Scan for the cell matching the given text and deliver its [x, y] coordinate at center. 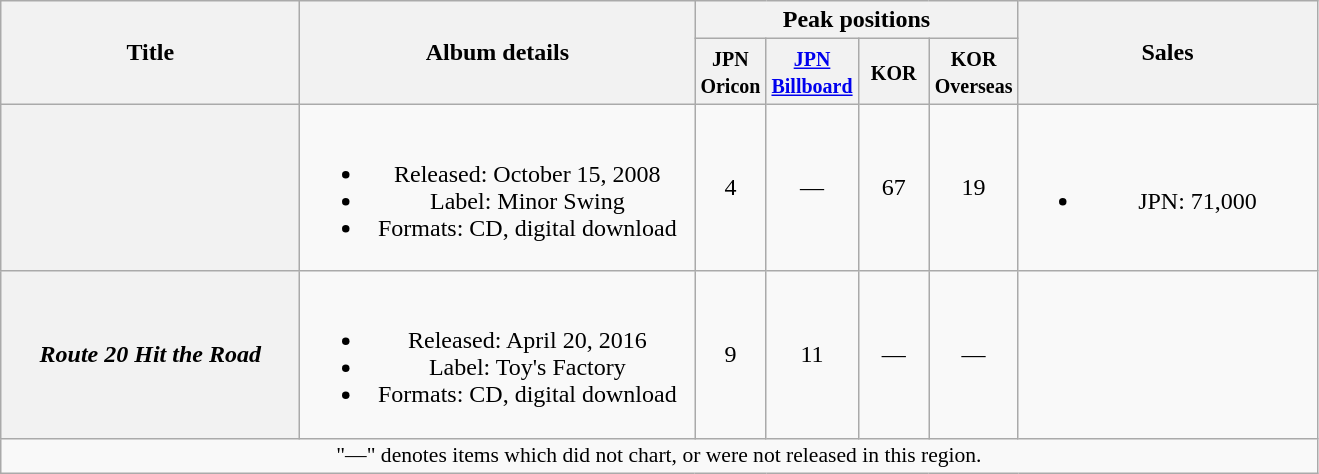
Sales [1168, 52]
Title [150, 52]
Route 20 Hit the Road [150, 354]
9 [730, 354]
JPNBillboard [812, 72]
JPNOricon [730, 72]
11 [812, 354]
"—" denotes items which did not chart, or were not released in this region. [659, 456]
19 [974, 188]
KOROverseas [974, 72]
Released: October 15, 2008Label: Minor SwingFormats: CD, digital download [498, 188]
4 [730, 188]
Album details [498, 52]
67 [894, 188]
KOR [894, 72]
Peak positions [856, 20]
JPN: 71,000 [1168, 188]
Released: April 20, 2016Label: Toy's FactoryFormats: CD, digital download [498, 354]
